Scan for the cell matching the given text and deliver its [x, y] coordinate at center. 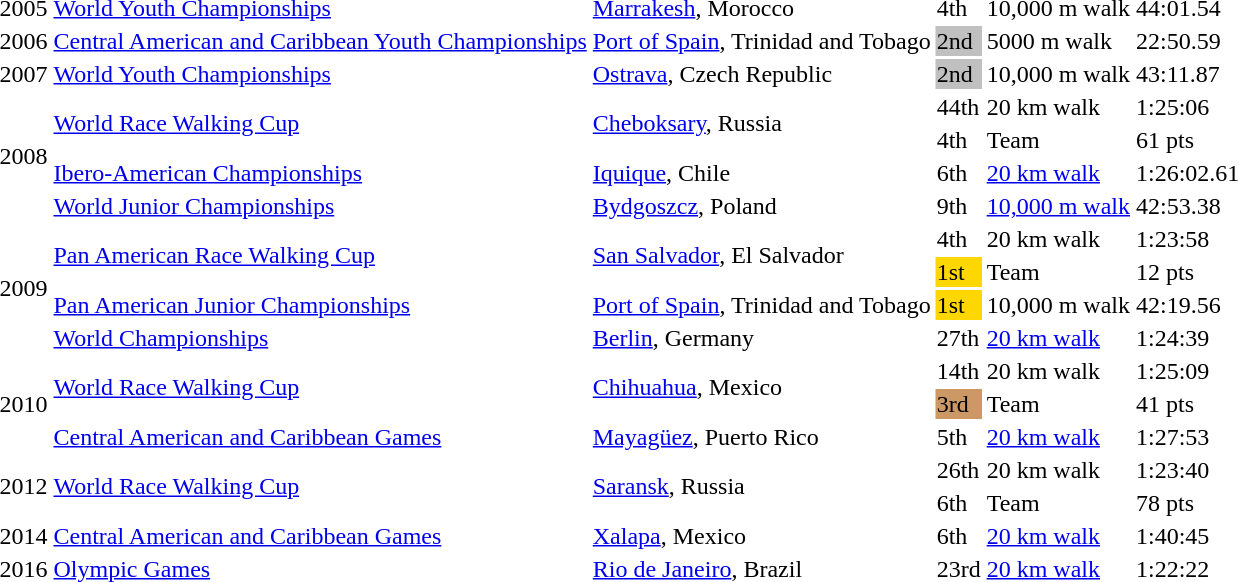
Central American and Caribbean Youth Championships [320, 41]
Cheboksary, Russia [762, 124]
5th [958, 437]
27th [958, 338]
44th [958, 107]
5000 m walk [1058, 41]
Iquique, Chile [762, 173]
World Championships [320, 338]
Pan American Junior Championships [320, 305]
World Junior Championships [320, 206]
Xalapa, Mexico [762, 536]
26th [958, 470]
9th [958, 206]
Chihuahua, Mexico [762, 388]
Pan American Race Walking Cup [320, 256]
Ibero-American Championships [320, 173]
Berlin, Germany [762, 338]
Ostrava, Czech Republic [762, 74]
Bydgoszcz, Poland [762, 206]
14th [958, 371]
Mayagüez, Puerto Rico [762, 437]
San Salvador, El Salvador [762, 256]
World Youth Championships [320, 74]
Saransk, Russia [762, 486]
3rd [958, 404]
